Capture the cell that displays the provided text and extract its [X, Y] central coordinate. 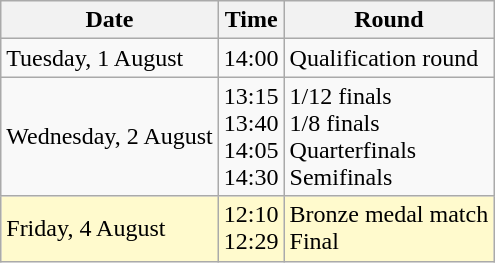
Date [110, 20]
Friday, 4 August [110, 228]
13:15 13:40 14:05 14:30 [251, 136]
Time [251, 20]
14:00 [251, 58]
Qualification round [389, 58]
Wednesday, 2 August [110, 136]
Round [389, 20]
Bronze medal match Final [389, 228]
1/12 finals 1/8 finals Quarterfinals Semifinals [389, 136]
12:10 12:29 [251, 228]
Tuesday, 1 August [110, 58]
